Pinpoint the cell where the given text exists, returning its (x, y) midpoint coordinate. 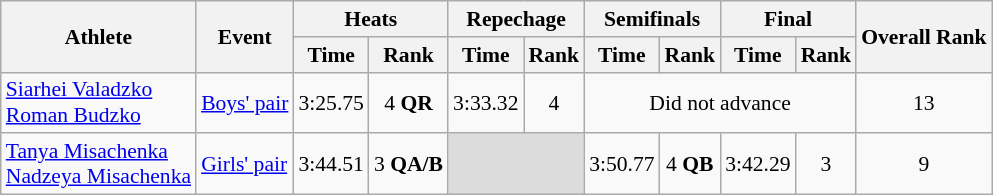
Repechage (516, 19)
Athlete (98, 36)
4 (554, 102)
4 QR (408, 102)
Did not advance (720, 102)
Semifinals (652, 19)
3:50.77 (622, 164)
Boys' pair (244, 102)
Heats (370, 19)
13 (924, 102)
9 (924, 164)
Overall Rank (924, 36)
Girls' pair (244, 164)
3 QA/B (408, 164)
3:44.51 (330, 164)
Tanya MisachenkaNadzeya Misachenka (98, 164)
Final (788, 19)
3:25.75 (330, 102)
4 QB (690, 164)
3 (826, 164)
Event (244, 36)
3:42.29 (758, 164)
3:33.32 (486, 102)
Siarhei ValadzkoRoman Budzko (98, 102)
